Output the (X, Y) coordinate of the center of the cell containing the given text.  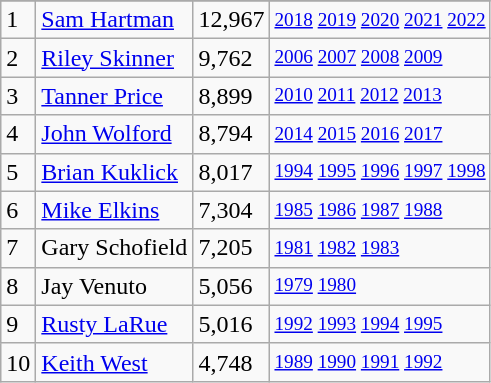
Gary Schofield (114, 248)
8 (18, 286)
1994 1995 1996 1997 1998 (380, 172)
Brian Kuklick (114, 172)
2 (18, 58)
8,794 (232, 134)
1 (18, 20)
4 (18, 134)
8,017 (232, 172)
Tanner Price (114, 96)
2014 2015 2016 2017 (380, 134)
2018 2019 2020 2021 2022 (380, 20)
Sam Hartman (114, 20)
Jay Venuto (114, 286)
1979 1980 (380, 286)
Rusty LaRue (114, 324)
2006 2007 2008 2009 (380, 58)
9,762 (232, 58)
2010 2011 2012 2013 (380, 96)
1992 1993 1994 1995 (380, 324)
Riley Skinner (114, 58)
6 (18, 210)
Mike Elkins (114, 210)
4,748 (232, 362)
10 (18, 362)
7 (18, 248)
3 (18, 96)
1981 1982 1983 (380, 248)
7,304 (232, 210)
Keith West (114, 362)
9 (18, 324)
1985 1986 1987 1988 (380, 210)
John Wolford (114, 134)
1989 1990 1991 1992 (380, 362)
5 (18, 172)
5,016 (232, 324)
5,056 (232, 286)
8,899 (232, 96)
12,967 (232, 20)
7,205 (232, 248)
